Determine the (x, y) coordinate at the center of the cell enclosing the given text.  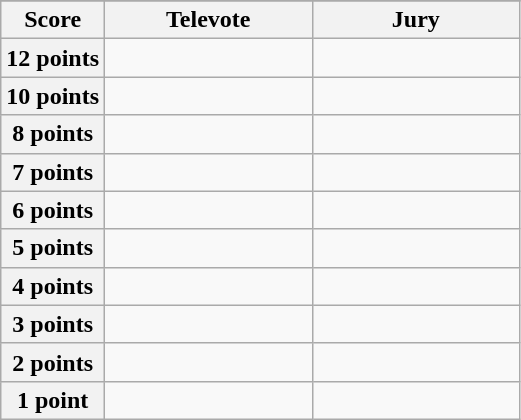
10 points (53, 96)
12 points (53, 58)
8 points (53, 134)
6 points (53, 210)
7 points (53, 172)
2 points (53, 362)
Jury (416, 20)
3 points (53, 324)
5 points (53, 248)
1 point (53, 400)
4 points (53, 286)
Score (53, 20)
Televote (209, 20)
